Identify which cell holds the provided text, then report its [x, y] central coordinate. 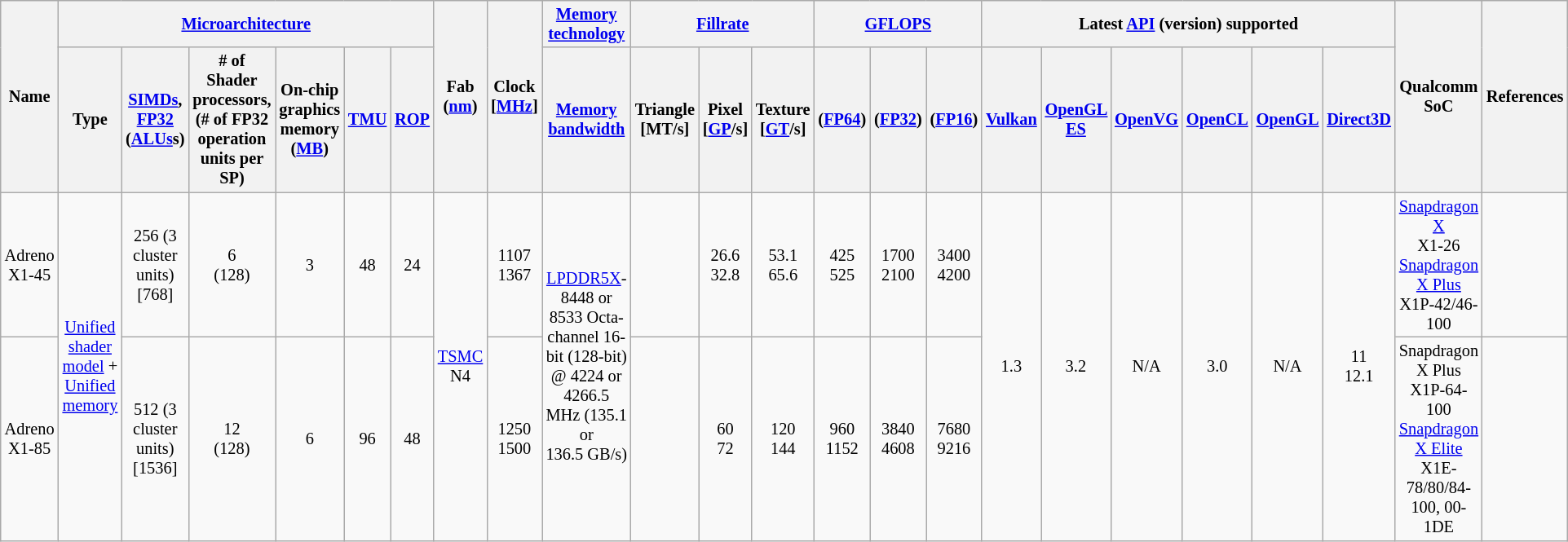
53.165.6 [783, 265]
6 [310, 438]
# of Shader processors, (# of FP32 operation units per SP) [232, 120]
1.3 [1011, 367]
1112.1 [1358, 367]
OpenGL ES [1076, 120]
(FP32) [899, 120]
1700 2100 [899, 265]
Unified shader model + Unified memory [91, 367]
Vulkan [1011, 120]
SIMDs, FP32(ALUss) [155, 120]
96 [367, 438]
3400 4200 [954, 265]
Snapdragon X Plus X1P-64-100Snapdragon X Elite X1E-78/80/84-100, 00-1DE [1438, 438]
TSMC N4 [460, 367]
1250 1500 [514, 438]
Qualcomm SoC [1438, 96]
Latest API (version) supported [1189, 24]
OpenCL [1217, 120]
Memory technology [587, 24]
Adreno X1-45 [29, 265]
3.2 [1076, 367]
GFLOPS [899, 24]
512 (3 cluster units) [1536] [155, 438]
ROP [413, 120]
120144 [783, 438]
On-chip graphics memory (MB) [310, 120]
Texture[GT/s] [783, 120]
References [1525, 96]
(FP64) [843, 120]
26.632.8 [726, 265]
3 [310, 265]
Name [29, 96]
Fab (nm) [460, 96]
LPDDR5X-8448 or 8533 Octa-channel 16-bit (128-bit) @ 4224 or 4266.5 MHz (135.1 or 136.5 GB/s) [587, 367]
Type [91, 120]
Adreno X1-85 [29, 438]
Clock [MHz] [514, 96]
6072 [726, 438]
Pixel[GP/s] [726, 120]
7680 9216 [954, 438]
12(128) [232, 438]
256 (3 cluster units) [768] [155, 265]
(FP16) [954, 120]
OpenVG [1146, 120]
Direct3D [1358, 120]
Fillrate [722, 24]
425525 [843, 265]
1107 1367 [514, 265]
TMU [367, 120]
3840 4608 [899, 438]
Snapdragon XX1-26Snapdragon X Plus X1P-42/46-100 [1438, 265]
6(128) [232, 265]
Triangle[MT/s] [665, 120]
3.0 [1217, 367]
Memory bandwidth [587, 120]
24 [413, 265]
OpenGL [1288, 120]
960 1152 [843, 438]
Microarchitecture [246, 24]
